From the cell containing the given text, extract its center point as (x, y) coordinate. 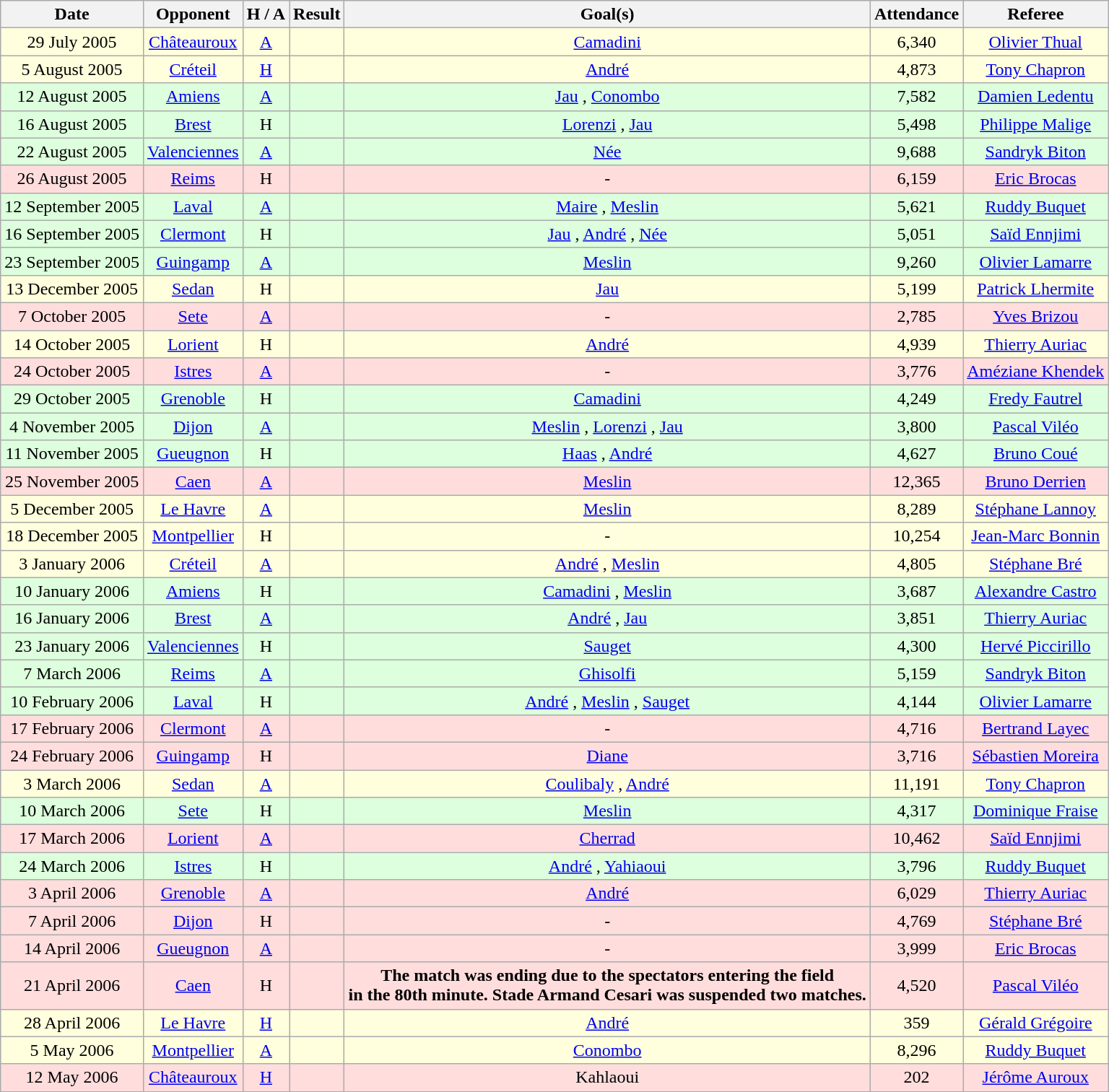
Jau , André , Née (607, 234)
16 September 2005 (72, 234)
André , Yahiaoui (607, 866)
10 January 2006 (72, 591)
5 August 2005 (72, 69)
5 December 2005 (72, 509)
4,873 (916, 69)
22 August 2005 (72, 152)
4,769 (916, 921)
Coulibaly , André (607, 783)
Stéphane Lannoy (1035, 509)
4,520 (916, 986)
3,851 (916, 619)
24 February 2006 (72, 756)
Jau , Conombo (607, 97)
13 December 2005 (72, 289)
6,340 (916, 42)
5,199 (916, 289)
29 July 2005 (72, 42)
16 January 2006 (72, 619)
7 April 2006 (72, 921)
Hervé Piccirillo (1035, 646)
Result (317, 14)
André , Meslin , Sauget (607, 701)
23 January 2006 (72, 646)
24 October 2005 (72, 372)
17 March 2006 (72, 839)
4,716 (916, 728)
28 April 2006 (72, 1023)
10 March 2006 (72, 811)
4,144 (916, 701)
Date (72, 14)
14 October 2005 (72, 344)
8,296 (916, 1050)
4,300 (916, 646)
24 March 2006 (72, 866)
4,939 (916, 344)
12 August 2005 (72, 97)
17 February 2006 (72, 728)
4,627 (916, 454)
Sébastien Moreira (1035, 756)
4,249 (916, 399)
9,260 (916, 261)
11,191 (916, 783)
3,800 (916, 427)
4,317 (916, 811)
Maire , Meslin (607, 206)
5,621 (916, 206)
Cherrad (607, 839)
Olivier Thual (1035, 42)
11 November 2005 (72, 454)
3,796 (916, 866)
6,029 (916, 894)
Sauget (607, 646)
29 October 2005 (72, 399)
10,462 (916, 839)
14 April 2006 (72, 948)
H / A (266, 14)
3,687 (916, 591)
21 April 2006 (72, 986)
23 September 2005 (72, 261)
25 November 2005 (72, 481)
4 November 2005 (72, 427)
Née (607, 152)
Jean-Marc Bonnin (1035, 536)
Dominique Fraise (1035, 811)
202 (916, 1078)
Conombo (607, 1050)
Yves Brizou (1035, 316)
7 March 2006 (72, 673)
Kahlaoui (607, 1078)
3,716 (916, 756)
Alexandre Castro (1035, 591)
5 May 2006 (72, 1050)
16 August 2005 (72, 124)
10 February 2006 (72, 701)
7,582 (916, 97)
Meslin , Lorenzi , Jau (607, 427)
3 January 2006 (72, 564)
Attendance (916, 14)
18 December 2005 (72, 536)
Referee (1035, 14)
9,688 (916, 152)
8,289 (916, 509)
Damien Ledentu (1035, 97)
Diane (607, 756)
4,805 (916, 564)
André , Meslin (607, 564)
2,785 (916, 316)
3 March 2006 (72, 783)
Jérôme Auroux (1035, 1078)
Gérald Grégoire (1035, 1023)
7 October 2005 (72, 316)
Bruno Derrien (1035, 481)
Améziane Khendek (1035, 372)
André , Jau (607, 619)
Bertrand Layec (1035, 728)
Haas , André (607, 454)
Jau (607, 289)
5,159 (916, 673)
Patrick Lhermite (1035, 289)
The match was ending due to the spectators entering the fieldin the 80th minute. Stade Armand Cesari was suspended two matches. (607, 986)
Goal(s) (607, 14)
Ghisolfi (607, 673)
359 (916, 1023)
12 September 2005 (72, 206)
Opponent (193, 14)
Fredy Fautrel (1035, 399)
5,498 (916, 124)
26 August 2005 (72, 179)
3,776 (916, 372)
3 April 2006 (72, 894)
Lorenzi , Jau (607, 124)
12,365 (916, 481)
10,254 (916, 536)
Philippe Malige (1035, 124)
12 May 2006 (72, 1078)
6,159 (916, 179)
3,999 (916, 948)
Camadini , Meslin (607, 591)
Bruno Coué (1035, 454)
5,051 (916, 234)
